Provide the (x, y) coordinate of the cell's center where the given text is located.  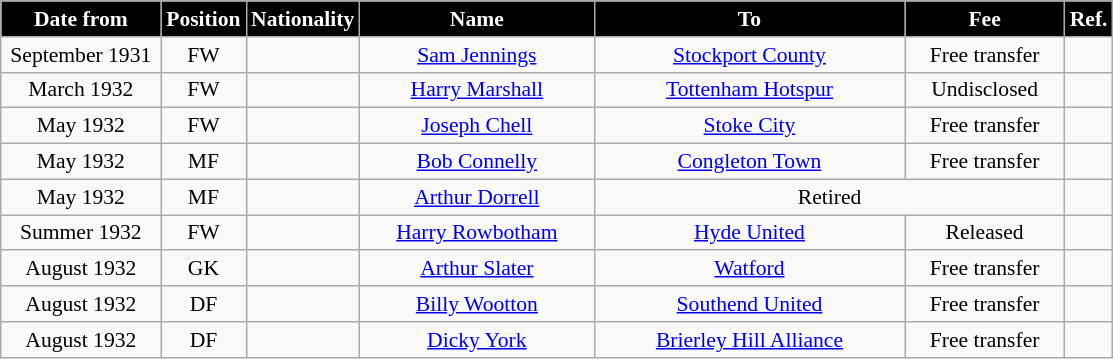
Undisclosed (985, 90)
Sam Jennings (476, 55)
Brierley Hill Alliance (749, 340)
Arthur Dorrell (476, 197)
Congleton Town (749, 162)
Tottenham Hotspur (749, 90)
Billy Wootton (476, 304)
September 1931 (81, 55)
March 1932 (81, 90)
Released (985, 233)
Watford (749, 269)
Harry Rowbotham (476, 233)
GK (204, 269)
Southend United (749, 304)
Date from (81, 19)
Hyde United (749, 233)
Harry Marshall (476, 90)
Bob Connelly (476, 162)
To (749, 19)
Dicky York (476, 340)
Summer 1932 (81, 233)
Retired (829, 197)
Name (476, 19)
Arthur Slater (476, 269)
Ref. (1089, 19)
Joseph Chell (476, 126)
Nationality (302, 19)
Position (204, 19)
Stoke City (749, 126)
Stockport County (749, 55)
Fee (985, 19)
